Return [x, y] of the center of cell containing provided text 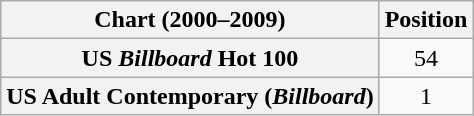
Chart (2000–2009) [190, 20]
Position [426, 20]
1 [426, 96]
US Billboard Hot 100 [190, 58]
US Adult Contemporary (Billboard) [190, 96]
54 [426, 58]
